Scan for the cell matching the given text and deliver its (X, Y) coordinate at center. 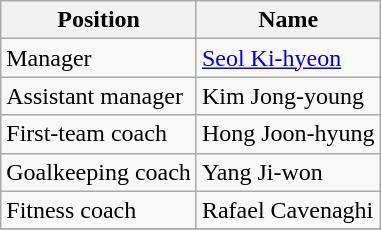
Goalkeeping coach (99, 172)
Kim Jong-young (288, 96)
Position (99, 20)
Assistant manager (99, 96)
Seol Ki-hyeon (288, 58)
Yang Ji-won (288, 172)
Name (288, 20)
Fitness coach (99, 210)
Rafael Cavenaghi (288, 210)
First-team coach (99, 134)
Manager (99, 58)
Hong Joon-hyung (288, 134)
